Return the (X, Y) coordinate for the center point of the cell that contains the specified text.  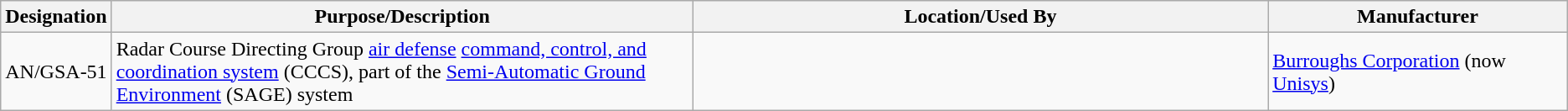
Burroughs Corporation (now Unisys) (1418, 71)
Purpose/Description (402, 17)
Location/Used By (980, 17)
Manufacturer (1418, 17)
Designation (56, 17)
AN/GSA-51 (56, 71)
